Return the [X, Y] coordinate for the center point of the cell that contains the specified text.  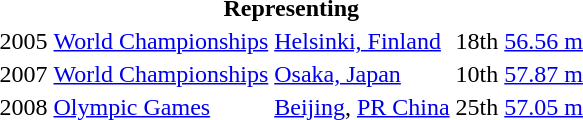
Helsinki, Finland [362, 41]
18th [477, 41]
10th [477, 74]
Osaka, Japan [362, 74]
